Return the [x, y] coordinate for the center point of the cell that contains the specified text.  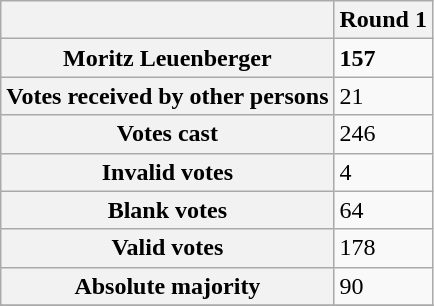
21 [383, 96]
178 [383, 248]
Round 1 [383, 20]
Votes cast [168, 134]
Absolute majority [168, 286]
Blank votes [168, 210]
Valid votes [168, 248]
157 [383, 58]
Invalid votes [168, 172]
Votes received by other persons [168, 96]
90 [383, 286]
64 [383, 210]
Moritz Leuenberger [168, 58]
4 [383, 172]
246 [383, 134]
